Determine the [X, Y] coordinate at the center of the cell enclosing the given text.  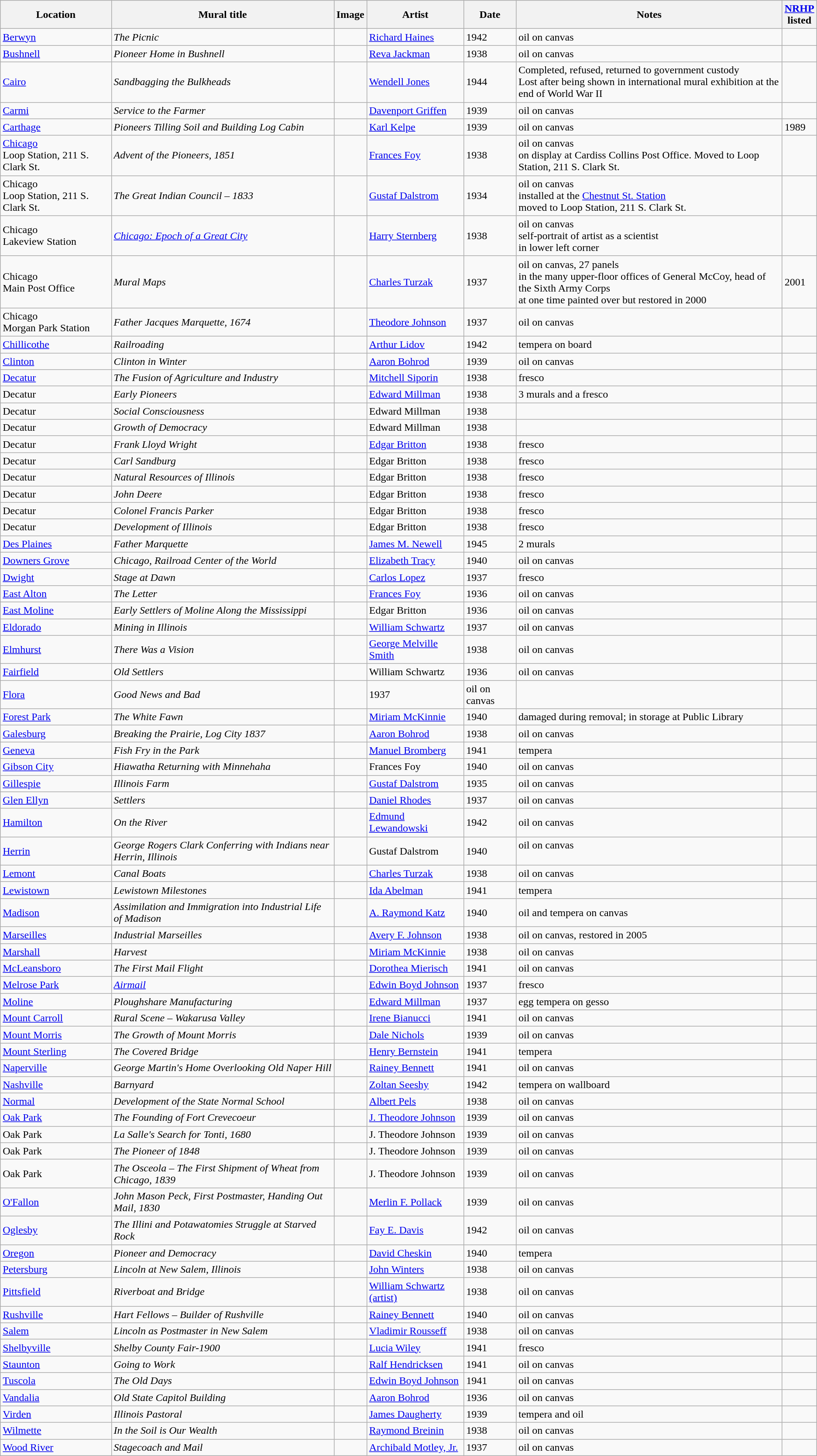
Carmi [56, 110]
Mount Morris [56, 1035]
Early Settlers of Moline Along the Mississippi [223, 610]
oil on canvas, 27 panels in the many upper-floor offices of General McCoy, head of the Sixth Army Corps at one time painted over but restored in 2000 [649, 282]
Chicago: Epoch of a Great City [223, 236]
Carl Sandburg [223, 461]
Advent of the Pioneers, 1851 [223, 155]
1935 [490, 783]
Henry Bernstein [415, 1051]
Good News and Bad [223, 695]
East Moline [56, 610]
James M. Newell [415, 544]
3 murals and a fresco [649, 395]
Cairo [56, 82]
Tuscola [56, 1381]
Lewistown [56, 890]
Fish Fry in the Park [223, 750]
Social Consciousness [223, 411]
Artist [415, 15]
Father Jacques Marquette, 1674 [223, 322]
Mount Sterling [56, 1051]
George Martin's Home Overlooking Old Naper Hill [223, 1068]
Normal [56, 1101]
Flora [56, 695]
Reva Jackman [415, 54]
Stage at Dawn [223, 577]
1945 [490, 544]
Oglesby [56, 1230]
oil on canvasinstalled at the Chestnut St. Stationmoved to Loop Station, 211 S. Clark St. [649, 196]
Breaking the Prairie, Log City 1837 [223, 734]
The Fusion of Agriculture and Industry [223, 378]
Dwight [56, 577]
Going to Work [223, 1364]
Ida Abelman [415, 890]
Development of Illinois [223, 527]
The First Mail Flight [223, 968]
Davenport Griffen [415, 110]
Moline [56, 1002]
Oregon [56, 1253]
Wilmette [56, 1431]
Hiawatha Returning with Minnehaha [223, 767]
tempera and oil [649, 1414]
Gillespie [56, 783]
Mining in Illinois [223, 627]
oil on canvas on display at Cardiss Collins Post Office. Moved to Loop Station, 211 S. Clark St. [649, 155]
John Winters [415, 1270]
Rural Scene – Wakarusa Valley [223, 1018]
Development of the State Normal School [223, 1101]
Mural title [223, 15]
The Great Indian Council – 1833 [223, 196]
Des Plaines [56, 544]
Marshall [56, 952]
Bushnell [56, 54]
On the River [223, 822]
oil on canvasself-portrait of artist as a scientist in lower left corner [649, 236]
Ploughshare Manufacturing [223, 1002]
Vandalia [56, 1398]
Image [350, 15]
Irene Bianucci [415, 1018]
The Covered Bridge [223, 1051]
Richard Haines [415, 37]
Industrial Marseilles [223, 935]
Downers Grove [56, 560]
Lincoln as Postmaster in New Salem [223, 1331]
John Mason Peck, First Postmaster, Handing Out Mail, 1830 [223, 1202]
La Salle's Search for Tonti, 1680 [223, 1134]
Madison [56, 912]
Riverboat and Bridge [223, 1292]
Pittsfield [56, 1292]
damaged during removal; in storage at Public Library [649, 717]
George Rogers Clark Conferring with Indians near Herrin, Illinois [223, 851]
Gibson City [56, 767]
Notes [649, 15]
Lewistown Milestones [223, 890]
David Cheskin [415, 1253]
Frank Lloyd Wright [223, 444]
Wendell Jones [415, 82]
Elizabeth Tracy [415, 560]
Salem [56, 1331]
Airmail [223, 985]
A. Raymond Katz [415, 912]
Sandbagging the Bulkheads [223, 82]
Hart Fellows – Builder of Rushville [223, 1315]
ChicagoLakeview Station [56, 236]
Arthur Lidov [415, 344]
The Picnic [223, 37]
Canal Boats [223, 873]
Shelbyville [56, 1348]
Edmund Lewandowski [415, 822]
Assimilation and Immigration into Industrial Life of Madison [223, 912]
oil on canvas, restored in 2005 [649, 935]
George Melville Smith [415, 649]
Natural Resources of Illinois [223, 477]
Wood River [56, 1447]
Colonel Francis Parker [223, 511]
Early Pioneers [223, 395]
Petersburg [56, 1270]
Albert Pels [415, 1101]
Old Settlers [223, 672]
Barnyard [223, 1085]
Archibald Motley, Jr. [415, 1447]
Chillicothe [56, 344]
oil and tempera on canvas [649, 912]
O'Fallon [56, 1202]
McLeansboro [56, 968]
Elmhurst [56, 649]
Fairfield [56, 672]
Geneva [56, 750]
Settlers [223, 800]
Illinois Farm [223, 783]
Completed, refused, returned to government custodyLost after being shown in international mural exhibition at the end of World War II [649, 82]
Ralf Hendricksen [415, 1364]
Naperville [56, 1068]
Mount Carroll [56, 1018]
egg tempera on gesso [649, 1002]
Staunton [56, 1364]
NRHPlisted [800, 15]
Father Marquette [223, 544]
Nashville [56, 1085]
Raymond Breinin [415, 1431]
Old State Capitol Building [223, 1398]
The Illini and Potawatomies Struggle at Starved Rock [223, 1230]
Harvest [223, 952]
tempera on board [649, 344]
Zoltan Seeshy [415, 1085]
Manuel Bromberg [415, 750]
Rushville [56, 1315]
Karl Kelpe [415, 127]
Herrin [56, 851]
Eldorado [56, 627]
The White Fawn [223, 717]
Glen Ellyn [56, 800]
2 murals [649, 544]
William Schwartz (artist) [415, 1292]
The Letter [223, 594]
Forest Park [56, 717]
The Old Days [223, 1381]
East Alton [56, 594]
Virden [56, 1414]
Lemont [56, 873]
Illinois Pastoral [223, 1414]
Avery F. Johnson [415, 935]
There Was a Vision [223, 649]
Dale Nichols [415, 1035]
Dorothea Mierisch [415, 968]
Lincoln at New Salem, Illinois [223, 1270]
Carlos Lopez [415, 577]
Melrose Park [56, 985]
Clinton [56, 361]
Berwyn [56, 37]
Fay E. Davis [415, 1230]
1944 [490, 82]
Vladimir Rousseff [415, 1331]
Pioneer Home in Bushnell [223, 54]
1934 [490, 196]
2001 [800, 282]
In the Soil is Our Wealth [223, 1431]
Mural Maps [223, 282]
Chicago, Railroad Center of the World [223, 560]
Date [490, 15]
Mitchell Siporin [415, 378]
James Daugherty [415, 1414]
Hamilton [56, 822]
Daniel Rhodes [415, 800]
Pioneers Tilling Soil and Building Log Cabin [223, 127]
Service to the Farmer [223, 110]
tempera on wallboard [649, 1085]
Theodore Johnson [415, 322]
Harry Sternberg [415, 236]
Merlin F. Pollack [415, 1202]
Pioneer and Democracy [223, 1253]
1989 [800, 127]
Stagecoach and Mail [223, 1447]
ChicagoMorgan Park Station [56, 322]
Location [56, 15]
Lucia Wiley [415, 1348]
Clinton in Winter [223, 361]
ChicagoMain Post Office [56, 282]
Railroading [223, 344]
Growth of Democracy [223, 428]
The Pioneer of 1848 [223, 1151]
The Founding of Fort Crevecoeur [223, 1118]
Carthage [56, 127]
The Growth of Mount Morris [223, 1035]
Galesburg [56, 734]
The Osceola – The First Shipment of Wheat from Chicago, 1839 [223, 1173]
Shelby County Fair-1900 [223, 1348]
John Deere [223, 494]
Marseilles [56, 935]
